Find where the given text appears and provide that cell's center as [X, Y] coordinate. 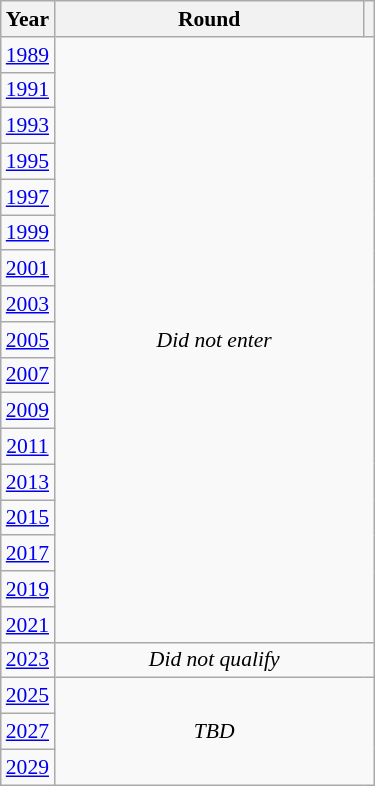
2023 [28, 660]
2025 [28, 696]
1993 [28, 126]
1989 [28, 55]
1991 [28, 90]
2003 [28, 304]
1995 [28, 162]
2029 [28, 767]
Did not enter [214, 340]
2001 [28, 269]
TBD [214, 732]
2013 [28, 482]
2021 [28, 625]
1997 [28, 197]
2019 [28, 589]
Did not qualify [214, 660]
2027 [28, 732]
2009 [28, 411]
Round [209, 19]
Year [28, 19]
2005 [28, 340]
2017 [28, 554]
2015 [28, 518]
2007 [28, 375]
1999 [28, 233]
2011 [28, 447]
